Return the [x, y] coordinate for the center point of the cell that contains the specified text.  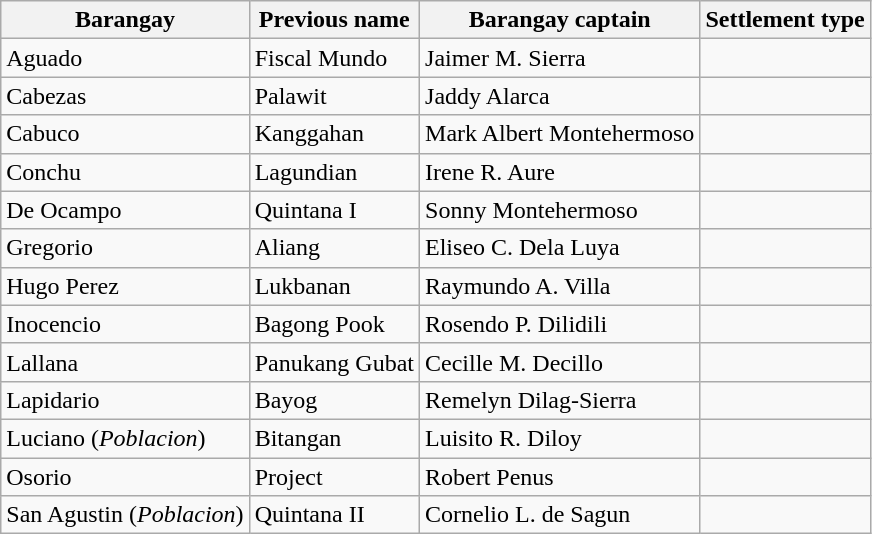
Inocencio [125, 324]
Project [334, 477]
Lapidario [125, 400]
Cabezas [125, 96]
Conchu [125, 172]
Lukbanan [334, 286]
Hugo Perez [125, 286]
Irene R. Aure [560, 172]
Cabuco [125, 134]
Quintana I [334, 210]
Palawit [334, 96]
Robert Penus [560, 477]
Settlement type [785, 20]
Barangay captain [560, 20]
Sonny Montehermoso [560, 210]
Luciano (Poblacion) [125, 438]
Jaimer M. Sierra [560, 58]
Previous name [334, 20]
Quintana II [334, 515]
Remelyn Dilag-Sierra [560, 400]
Lallana [125, 362]
De Ocampo [125, 210]
Cecille M. Decillo [560, 362]
Panukang Gubat [334, 362]
Luisito R. Diloy [560, 438]
San Agustin (Poblacion) [125, 515]
Mark Albert Montehermoso [560, 134]
Eliseo C. Dela Luya [560, 248]
Raymundo A. Villa [560, 286]
Osorio [125, 477]
Gregorio [125, 248]
Rosendo P. Dilidili [560, 324]
Barangay [125, 20]
Jaddy Alarca [560, 96]
Kanggahan [334, 134]
Bitangan [334, 438]
Lagundian [334, 172]
Bayog [334, 400]
Fiscal Mundo [334, 58]
Aliang [334, 248]
Bagong Pook [334, 324]
Cornelio L. de Sagun [560, 515]
Aguado [125, 58]
